Extract the [x, y] coordinate from the center of the cell holding the provided text.  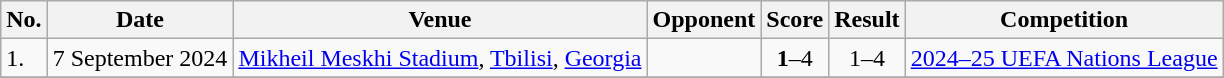
Mikheil Meskhi Stadium, Tbilisi, Georgia [440, 58]
1. [24, 58]
Venue [440, 20]
Result [867, 20]
7 September 2024 [140, 58]
Competition [1064, 20]
2024–25 UEFA Nations League [1064, 58]
No. [24, 20]
Score [795, 20]
Date [140, 20]
Opponent [704, 20]
